Return the (X, Y) coordinate for the center point of the cell that contains the specified text.  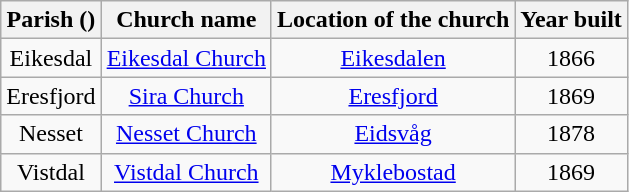
Parish () (51, 20)
1866 (572, 58)
Year built (572, 20)
1878 (572, 134)
Church name (186, 20)
Eidsvåg (392, 134)
Location of the church (392, 20)
Eikesdal (51, 58)
Nesset (51, 134)
Nesset Church (186, 134)
Myklebostad (392, 172)
Vistdal (51, 172)
Sira Church (186, 96)
Eikesdal Church (186, 58)
Vistdal Church (186, 172)
Eikesdalen (392, 58)
